Search for the cell housing the specified text and yield its (X, Y) center coordinate. 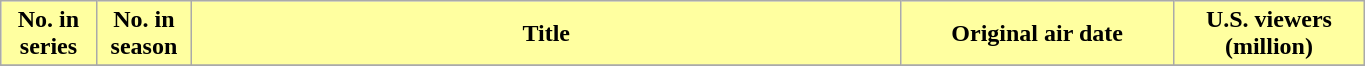
No. inseries (48, 34)
No. inseason (144, 34)
Title (546, 34)
U.S. viewers(million) (1268, 34)
Original air date (1038, 34)
